Determine the [x, y] coordinate at the center of the cell enclosing the given text.  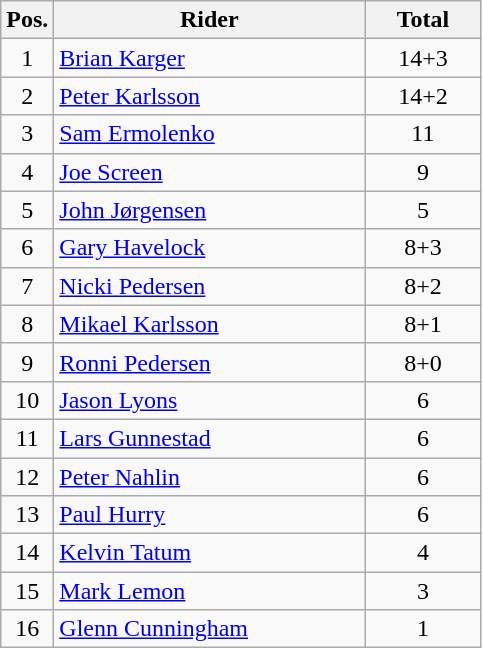
Glenn Cunningham [210, 629]
Jason Lyons [210, 400]
Joe Screen [210, 172]
John Jørgensen [210, 210]
Peter Karlsson [210, 96]
14+2 [423, 96]
8+2 [423, 286]
14 [28, 553]
Nicki Pedersen [210, 286]
8+3 [423, 248]
Pos. [28, 20]
10 [28, 400]
2 [28, 96]
Peter Nahlin [210, 477]
16 [28, 629]
Mikael Karlsson [210, 324]
15 [28, 591]
8+0 [423, 362]
8+1 [423, 324]
Sam Ermolenko [210, 134]
13 [28, 515]
8 [28, 324]
Kelvin Tatum [210, 553]
14+3 [423, 58]
Lars Gunnestad [210, 438]
Paul Hurry [210, 515]
7 [28, 286]
Brian Karger [210, 58]
Mark Lemon [210, 591]
Rider [210, 20]
Gary Havelock [210, 248]
Total [423, 20]
Ronni Pedersen [210, 362]
12 [28, 477]
